Find where the given text appears and provide that cell's center as [x, y] coordinate. 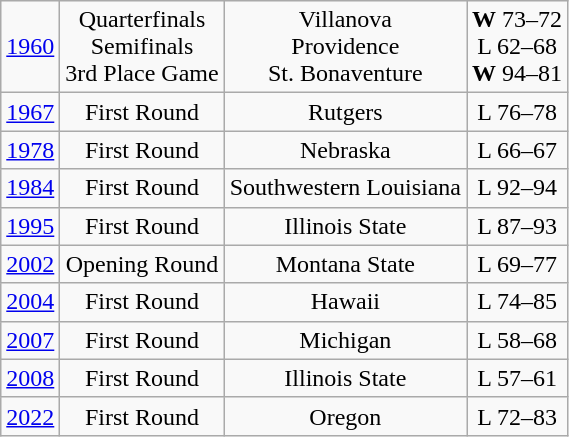
2002 [30, 264]
L 69–77 [518, 264]
L 72–83 [518, 416]
1984 [30, 188]
1995 [30, 226]
L 74–85 [518, 302]
L 87–93 [518, 226]
2022 [30, 416]
1978 [30, 150]
L 58–68 [518, 340]
QuarterfinalsSemifinals3rd Place Game [142, 47]
1967 [30, 112]
L 76–78 [518, 112]
2004 [30, 302]
Michigan [345, 340]
Hawaii [345, 302]
2007 [30, 340]
Oregon [345, 416]
L 57–61 [518, 378]
L 66–67 [518, 150]
W 73–72L 62–68W 94–81 [518, 47]
1960 [30, 47]
Montana State [345, 264]
Nebraska [345, 150]
Southwestern Louisiana [345, 188]
VillanovaProvidenceSt. Bonaventure [345, 47]
Rutgers [345, 112]
L 92–94 [518, 188]
Opening Round [142, 264]
2008 [30, 378]
